Capture the cell that displays the provided text and extract its (x, y) central coordinate. 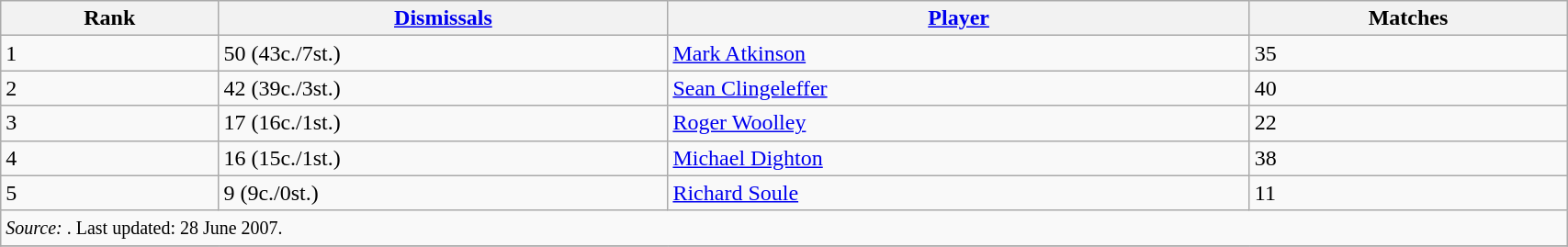
Player (959, 18)
50 (43c./7st.) (443, 53)
Mark Atkinson (959, 53)
Michael Dighton (959, 158)
Dismissals (443, 18)
22 (1407, 123)
Rank (110, 18)
Matches (1407, 18)
9 (9c./0st.) (443, 193)
5 (110, 193)
4 (110, 158)
3 (110, 123)
38 (1407, 158)
Source: . Last updated: 28 June 2007. (784, 228)
11 (1407, 193)
35 (1407, 53)
1 (110, 53)
Sean Clingeleffer (959, 88)
2 (110, 88)
17 (16c./1st.) (443, 123)
16 (15c./1st.) (443, 158)
40 (1407, 88)
Richard Soule (959, 193)
42 (39c./3st.) (443, 88)
Roger Woolley (959, 123)
